Locate the cell with the specified text and output its (x, y) center coordinate. 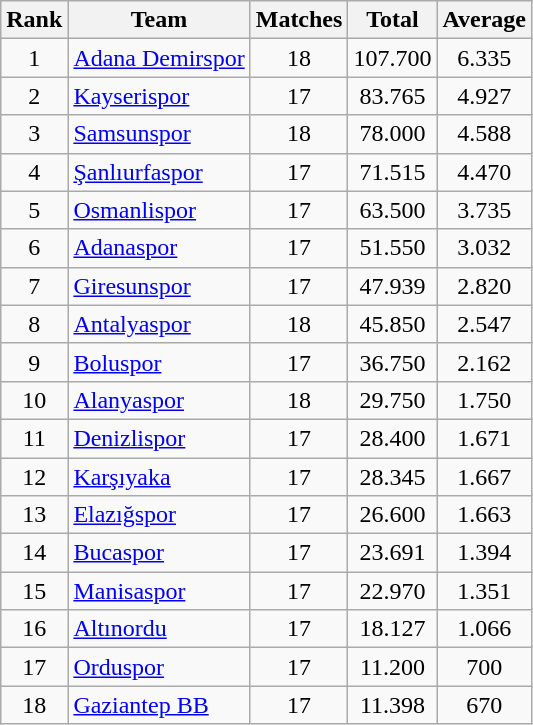
26.600 (392, 515)
Orduspor (159, 667)
3 (34, 134)
2.162 (484, 362)
1.066 (484, 629)
2.820 (484, 286)
Manisaspor (159, 591)
4.470 (484, 172)
9 (34, 362)
3.735 (484, 210)
22.970 (392, 591)
28.400 (392, 438)
1.394 (484, 553)
Antalyaspor (159, 324)
78.000 (392, 134)
14 (34, 553)
12 (34, 477)
1.750 (484, 400)
Matches (299, 20)
1.671 (484, 438)
15 (34, 591)
5 (34, 210)
18.127 (392, 629)
51.550 (392, 248)
11.200 (392, 667)
Karşıyaka (159, 477)
8 (34, 324)
Denizlispor (159, 438)
47.939 (392, 286)
1.351 (484, 591)
13 (34, 515)
3.032 (484, 248)
23.691 (392, 553)
Boluspor (159, 362)
28.345 (392, 477)
107.700 (392, 58)
670 (484, 705)
Adanaspor (159, 248)
Kayserispor (159, 96)
Şanlıurfaspor (159, 172)
29.750 (392, 400)
71.515 (392, 172)
Total (392, 20)
6 (34, 248)
Altınordu (159, 629)
Samsunspor (159, 134)
Osmanlispor (159, 210)
Elazığspor (159, 515)
Average (484, 20)
2 (34, 96)
Gaziantep BB (159, 705)
1.663 (484, 515)
45.850 (392, 324)
7 (34, 286)
1.667 (484, 477)
16 (34, 629)
2.547 (484, 324)
Alanyaspor (159, 400)
4.927 (484, 96)
10 (34, 400)
Giresunspor (159, 286)
1 (34, 58)
Adana Demirspor (159, 58)
Bucaspor (159, 553)
83.765 (392, 96)
63.500 (392, 210)
11 (34, 438)
36.750 (392, 362)
6.335 (484, 58)
700 (484, 667)
Rank (34, 20)
4.588 (484, 134)
4 (34, 172)
Team (159, 20)
11.398 (392, 705)
